Output the (x, y) coordinate of the center of the cell containing the given text.  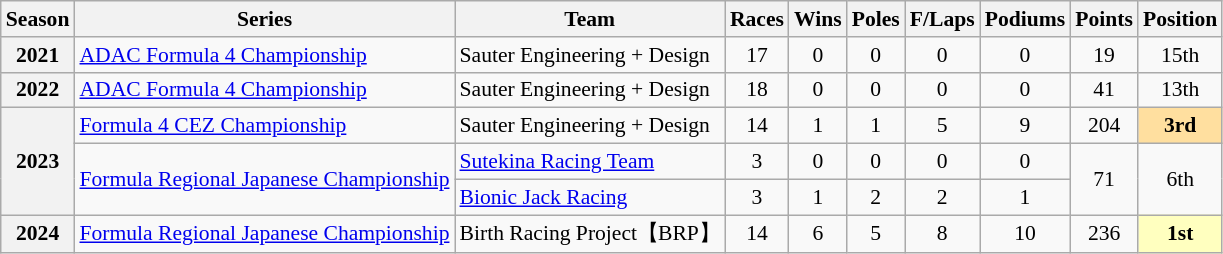
1st (1180, 234)
6 (818, 234)
41 (1104, 90)
17 (757, 55)
71 (1104, 180)
9 (1026, 126)
13th (1180, 90)
18 (757, 90)
Team (589, 19)
204 (1104, 126)
Season (38, 19)
6th (1180, 180)
2021 (38, 55)
3rd (1180, 126)
2023 (38, 162)
Birth Racing Project【BRP】 (589, 234)
Wins (818, 19)
Position (1180, 19)
19 (1104, 55)
236 (1104, 234)
2022 (38, 90)
Formula 4 CEZ Championship (264, 126)
10 (1026, 234)
Points (1104, 19)
Bionic Jack Racing (589, 197)
Sutekina Racing Team (589, 162)
Podiums (1026, 19)
8 (942, 234)
F/Laps (942, 19)
Poles (876, 19)
15th (1180, 55)
Series (264, 19)
2024 (38, 234)
Races (757, 19)
